For the text-containing cell, return its midpoint in (X, Y) coordinate format. 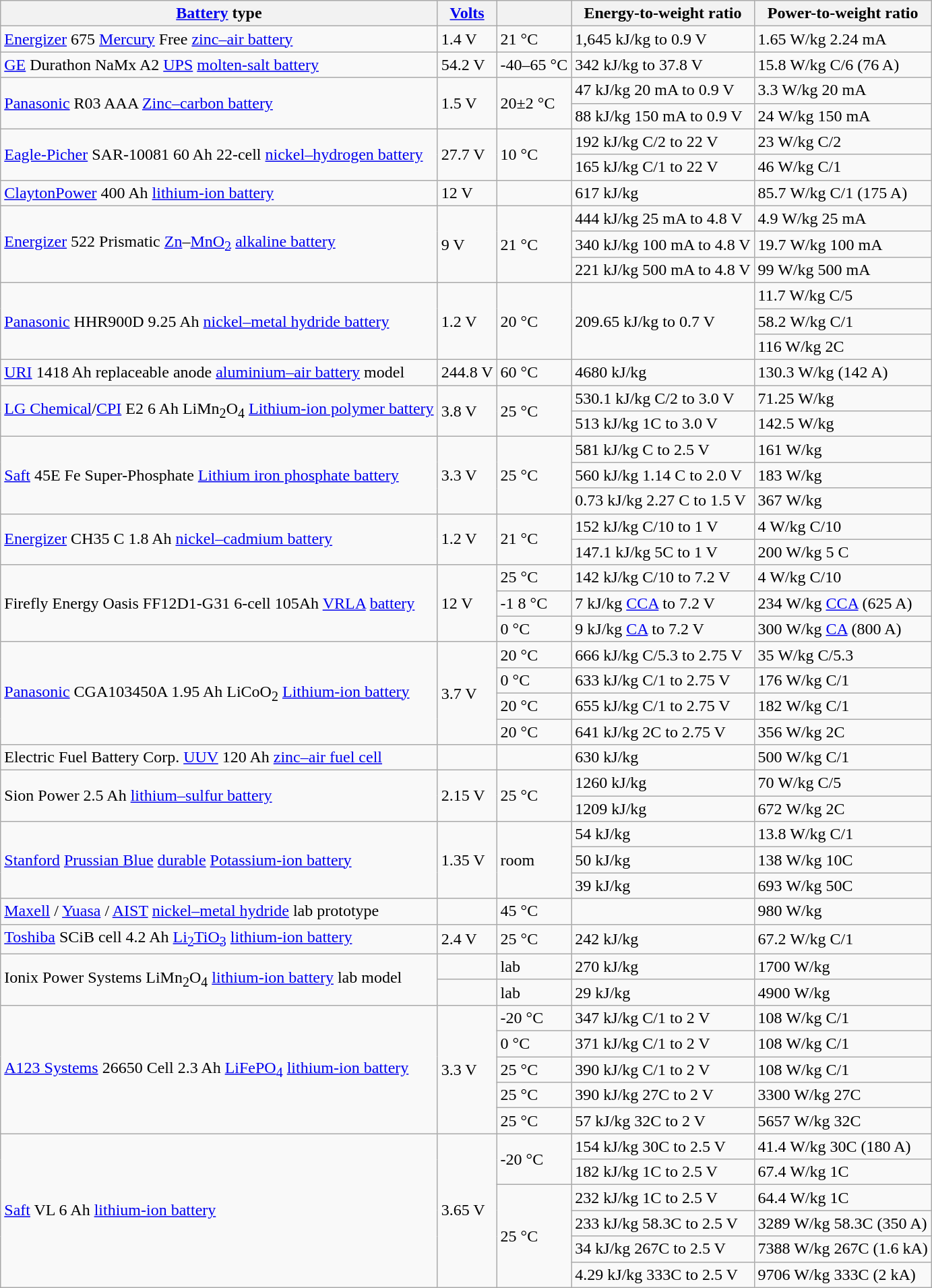
45 °C (534, 911)
161 W/kg (842, 450)
11.7 W/kg C/5 (842, 295)
13.8 W/kg C/1 (842, 834)
41.4 W/kg 30C (180 A) (842, 1146)
Energy-to-weight ratio (663, 13)
655 kJ/kg C/1 to 2.75 V (663, 706)
232 kJ/kg 1C to 2.5 V (663, 1198)
116 W/kg 2C (842, 347)
367 W/kg (842, 501)
1209 kJ/kg (663, 809)
47 kJ/kg 20 mA to 0.9 V (663, 90)
-1 8 °C (534, 603)
58.2 W/kg C/1 (842, 321)
GE Durathon NaMx A2 UPS molten-salt battery (219, 65)
444 kJ/kg 25 mA to 4.8 V (663, 218)
Volts (467, 13)
Panasonic HHR900D 9.25 Ah nickel–metal hydride battery (219, 321)
Electric Fuel Battery Corp. UUV 120 Ah zinc–air fuel cell (219, 758)
1260 kJ/kg (663, 783)
221 kJ/kg 500 mA to 4.8 V (663, 270)
19.7 W/kg 100 mA (842, 244)
234 W/kg CCA (625 A) (842, 603)
152 kJ/kg C/10 to 1 V (663, 526)
347 kJ/kg C/1 to 2 V (663, 1018)
147.1 kJ/kg 5C to 1 V (663, 552)
85.7 W/kg C/1 (175 A) (842, 193)
342 kJ/kg to 37.8 V (663, 65)
182 W/kg C/1 (842, 706)
54.2 V (467, 65)
165 kJ/kg C/1 to 22 V (663, 167)
Firefly Energy Oasis FF12D1-G31 6-cell 105Ah VRLA battery (219, 603)
182 kJ/kg 1C to 2.5 V (663, 1172)
244.8 V (467, 373)
7 kJ/kg CCA to 7.2 V (663, 603)
A123 Systems 26650 Cell 2.3 Ah LiFePO4 lithium-ion battery (219, 1069)
15.8 W/kg C/6 (76 A) (842, 65)
513 kJ/kg 1C to 3.0 V (663, 424)
3289 W/kg 58.3C (350 A) (842, 1223)
4680 kJ/kg (663, 373)
70 W/kg C/5 (842, 783)
130.3 W/kg (142 A) (842, 373)
142 kJ/kg C/10 to 7.2 V (663, 578)
666 kJ/kg C/5.3 to 2.75 V (663, 654)
24 W/kg 150 mA (842, 116)
371 kJ/kg C/1 to 2 V (663, 1044)
630 kJ/kg (663, 758)
4900 W/kg (842, 992)
3.65 V (467, 1210)
1,645 kJ/kg to 0.9 V (663, 39)
1.4 V (467, 39)
581 kJ/kg C to 2.5 V (663, 450)
88 kJ/kg 150 mA to 0.9 V (663, 116)
233 kJ/kg 58.3C to 2.5 V (663, 1223)
1.5 V (467, 103)
3.8 V (467, 411)
3.7 V (467, 693)
142.5 W/kg (842, 424)
641 kJ/kg 2C to 2.75 V (663, 731)
340 kJ/kg 100 mA to 4.8 V (663, 244)
ClaytonPower 400 Ah lithium-ion battery (219, 193)
500 W/kg C/1 (842, 758)
27.7 V (467, 154)
64.4 W/kg 1C (842, 1198)
560 kJ/kg 1.14 C to 2.0 V (663, 475)
Energizer 675 Mercury Free zinc–air battery (219, 39)
Energizer CH35 C 1.8 Ah nickel–cadmium battery (219, 539)
67.4 W/kg 1C (842, 1172)
138 W/kg 10C (842, 860)
154 kJ/kg 30C to 2.5 V (663, 1146)
Power-to-weight ratio (842, 13)
Battery type (219, 13)
-40–65 °C (534, 65)
Panasonic CGA103450A 1.95 Ah LiCoO2 Lithium-ion battery (219, 693)
672 W/kg 2C (842, 809)
1700 W/kg (842, 967)
2.15 V (467, 796)
Stanford Prussian Blue durable Potassium-ion battery (219, 860)
46 W/kg C/1 (842, 167)
200 W/kg 5 C (842, 552)
9 V (467, 244)
183 W/kg (842, 475)
9 kJ/kg CA to 7.2 V (663, 629)
34 kJ/kg 267C to 2.5 V (663, 1249)
4.29 kJ/kg 333C to 2.5 V (663, 1275)
1.65 W/kg 2.24 mA (842, 39)
99 W/kg 500 mA (842, 270)
1.35 V (467, 860)
room (534, 860)
67.2 W/kg C/1 (842, 939)
7388 W/kg 267C (1.6 kA) (842, 1249)
4.9 W/kg 25 mA (842, 218)
23 W/kg C/2 (842, 142)
LG Chemical/CPI E2 6 Ah LiMn2O4 Lithium-ion polymer battery (219, 411)
35 W/kg C/5.3 (842, 654)
54 kJ/kg (663, 834)
980 W/kg (842, 911)
270 kJ/kg (663, 967)
3.3 W/kg 20 mA (842, 90)
57 kJ/kg 32C to 2 V (663, 1121)
Maxell / Yuasa / AIST nickel–metal hydride lab prototype (219, 911)
300 W/kg CA (800 A) (842, 629)
176 W/kg C/1 (842, 680)
633 kJ/kg C/1 to 2.75 V (663, 680)
209.65 kJ/kg to 0.7 V (663, 321)
Panasonic R03 AAA Zinc–carbon battery (219, 103)
5657 W/kg 32C (842, 1121)
530.1 kJ/kg C/2 to 3.0 V (663, 398)
10 °C (534, 154)
2.4 V (467, 939)
390 kJ/kg C/1 to 2 V (663, 1070)
617 kJ/kg (663, 193)
192 kJ/kg C/2 to 22 V (663, 142)
242 kJ/kg (663, 939)
Toshiba SCiB cell 4.2 Ah Li2TiO3 lithium-ion battery (219, 939)
Ionix Power Systems LiMn2O4 lithium-ion battery lab model (219, 979)
693 W/kg 50C (842, 886)
URI 1418 Ah replaceable anode aluminium–air battery model (219, 373)
29 kJ/kg (663, 992)
71.25 W/kg (842, 398)
60 °C (534, 373)
Saft VL 6 Ah lithium-ion battery (219, 1210)
Energizer 522 Prismatic Zn–MnO2 alkaline battery (219, 244)
0.73 kJ/kg 2.27 C to 1.5 V (663, 501)
356 W/kg 2C (842, 731)
Sion Power 2.5 Ah lithium–sulfur battery (219, 796)
390 kJ/kg 27C to 2 V (663, 1095)
39 kJ/kg (663, 886)
Eagle-Picher SAR-10081 60 Ah 22-cell nickel–hydrogen battery (219, 154)
9706 W/kg 333C (2 kA) (842, 1275)
50 kJ/kg (663, 860)
20±2 °C (534, 103)
Saft 45E Fe Super-Phosphate Lithium iron phosphate battery (219, 475)
3300 W/kg 27C (842, 1095)
